Pinpoint the cell where the given text exists, returning its (x, y) midpoint coordinate. 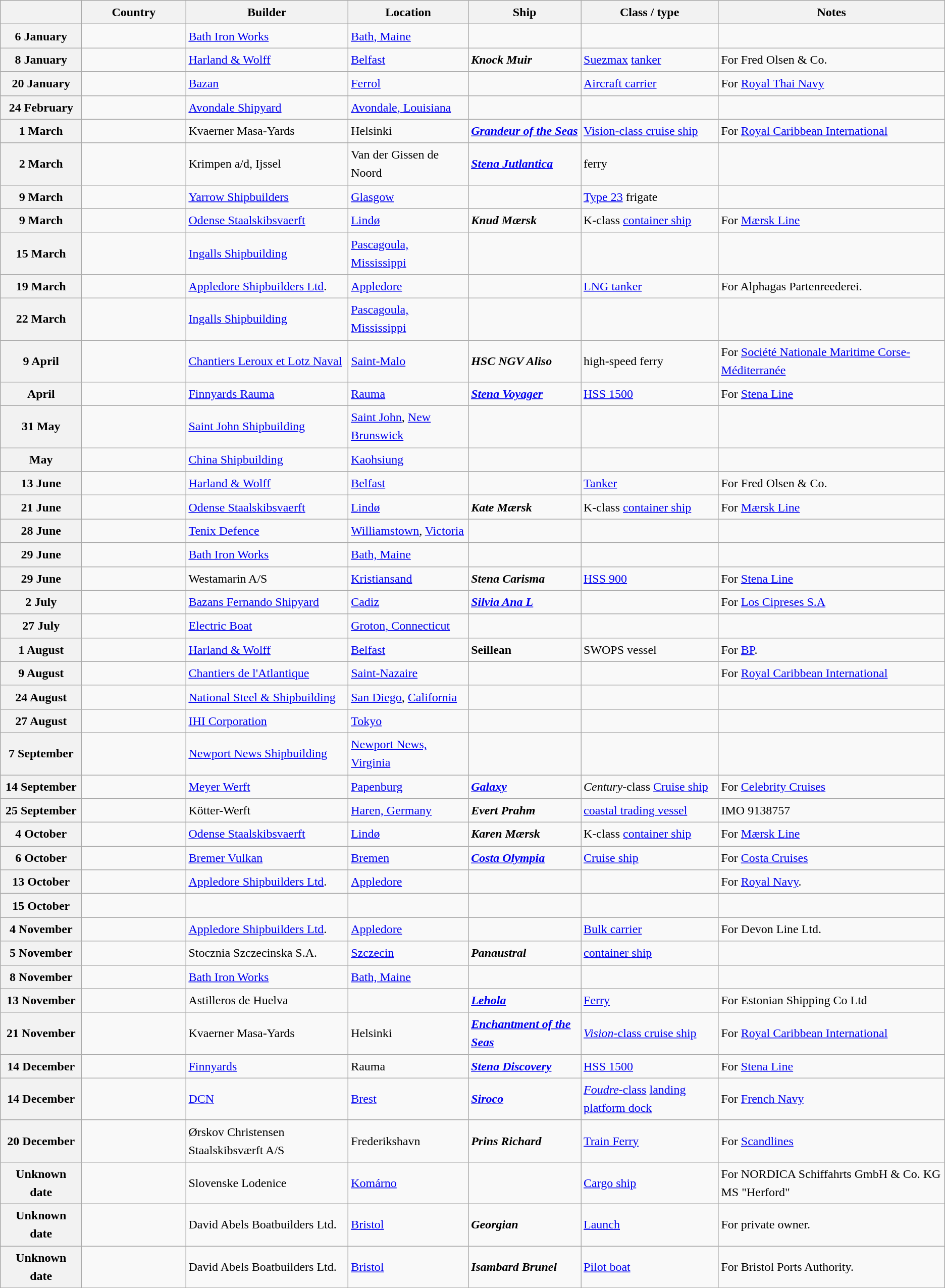
National Steel & Shipbuilding (267, 697)
Westamarin A/S (267, 579)
Meyer Werft (267, 787)
Galaxy (525, 787)
For Bristol Ports Authority. (831, 1267)
Groton, Connecticut (408, 626)
For Scandlines (831, 1141)
Aircraft carrier (649, 84)
Notes (831, 12)
Bulk carrier (649, 929)
Knud Mærsk (525, 220)
For Alphagas Partenreederei. (831, 286)
27 July (41, 626)
Avondale Shipyard (267, 107)
For NORDICA Schiffahrts GmbH & Co. KG MS "Herford" (831, 1182)
Newport News Shipbuilding (267, 753)
Frederikshavn (408, 1141)
Williamstown, Victoria (408, 531)
25 September (41, 811)
15 October (41, 906)
Stocznia Szczecinska S.A. (267, 953)
1 March (41, 131)
For Devon Line Ltd. (831, 929)
2 March (41, 164)
Stena Jutlantica (525, 164)
13 October (41, 882)
Silvia Ana L (525, 602)
container ship (649, 953)
Ferrol (408, 84)
IMO 9138757 (831, 811)
Knock Muir (525, 60)
Karen Mærsk (525, 834)
Szczecin (408, 953)
For Royal Thai Navy (831, 84)
Bazan (267, 84)
9 August (41, 674)
Cruise ship (649, 858)
For Celebrity Cruises (831, 787)
Cargo ship (649, 1182)
For Royal Navy. (831, 882)
Electric Boat (267, 626)
Evert Prahm (525, 811)
Finnyards (267, 1066)
9 April (41, 362)
Komárno (408, 1182)
6 October (41, 858)
Slovenske Lodenice (267, 1182)
28 June (41, 531)
Siroco (525, 1099)
20 December (41, 1141)
15 March (41, 253)
2 July (41, 602)
Astilleros de Huelva (267, 1001)
5 November (41, 953)
Type 23 frigate (649, 197)
4 October (41, 834)
For Costa Cruises (831, 858)
Seillean (525, 649)
SWOPS vessel (649, 649)
Launch (649, 1225)
24 August (41, 697)
Saint John Shipbuilding (267, 427)
Ørskov Christensen Staalskibsværft A/S (267, 1141)
Location (408, 12)
20 January (41, 84)
Georgian (525, 1225)
21 November (41, 1033)
Stena Discovery (525, 1066)
Avondale, Louisiana (408, 107)
San Diego, California (408, 697)
Van der Gissen de Noord (408, 164)
13 June (41, 484)
May (41, 459)
coastal trading vessel (649, 811)
HSC NGV Aliso (525, 362)
Costa Olympia (525, 858)
Kristiansand (408, 579)
Stena Voyager (525, 394)
Kötter-Werft (267, 811)
Isambard Brunel (525, 1267)
13 November (41, 1001)
Finnyards Rauma (267, 394)
April (41, 394)
For French Navy (831, 1099)
Saint-Malo (408, 362)
For private owner. (831, 1225)
Krimpen a/d, Ijssel (267, 164)
1 August (41, 649)
6 January (41, 36)
Century-class Cruise ship (649, 787)
19 March (41, 286)
Haren, Germany (408, 811)
Tokyo (408, 721)
Train Ferry (649, 1141)
LNG tanker (649, 286)
HSS 900 (649, 579)
4 November (41, 929)
Stena Carisma (525, 579)
Foudre-class landing platform dock (649, 1099)
Bremer Vulkan (267, 858)
Builder (267, 12)
Brest (408, 1099)
8 January (41, 60)
DCN (267, 1099)
Saint John, New Brunswick (408, 427)
Class / type (649, 12)
8 November (41, 976)
Yarrow Shipbuilders (267, 197)
Bremen (408, 858)
Papenburg (408, 787)
For Estonian Shipping Co Ltd (831, 1001)
Grandeur of the Seas (525, 131)
Chantiers de l'Atlantique (267, 674)
For Société Nationale Maritime Corse-Méditerranée (831, 362)
22 March (41, 319)
Newport News, Virginia (408, 753)
Prins Richard (525, 1141)
7 September (41, 753)
Bazans Fernando Shipyard (267, 602)
Saint-Nazaire (408, 674)
21 June (41, 507)
24 February (41, 107)
Cadiz (408, 602)
27 August (41, 721)
Kate Mærsk (525, 507)
Glasgow (408, 197)
China Shipbuilding (267, 459)
Kaohsiung (408, 459)
Pilot boat (649, 1267)
For Los Cipreses S.A (831, 602)
IHI Corporation (267, 721)
Ship (525, 12)
Tenix Defence (267, 531)
high-speed ferry (649, 362)
14 September (41, 787)
Tanker (649, 484)
Lehola (525, 1001)
Enchantment of the Seas (525, 1033)
31 May (41, 427)
Panaustral (525, 953)
Chantiers Leroux et Lotz Naval (267, 362)
Suezmax tanker (649, 60)
For BP. (831, 649)
Ferry (649, 1001)
ferry (649, 164)
Country (134, 12)
